Return the [x, y] coordinate for the center point of the cell that contains the specified text.  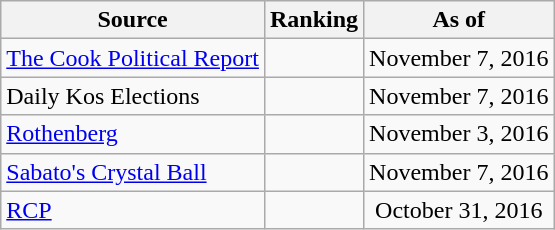
Rothenberg [133, 134]
October 31, 2016 [459, 210]
November 3, 2016 [459, 134]
Ranking [314, 20]
Daily Kos Elections [133, 96]
Sabato's Crystal Ball [133, 172]
RCP [133, 210]
The Cook Political Report [133, 58]
Source [133, 20]
As of [459, 20]
